Capture the cell that displays the provided text and extract its (x, y) central coordinate. 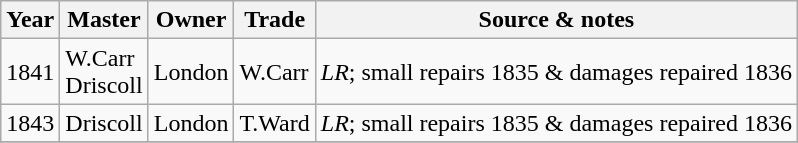
W.CarrDriscoll (104, 72)
W.Carr (274, 72)
Source & notes (556, 20)
Year (30, 20)
1841 (30, 72)
Owner (191, 20)
T.Ward (274, 123)
Trade (274, 20)
Driscoll (104, 123)
1843 (30, 123)
Master (104, 20)
